From the cell containing the given text, extract its center point as [X, Y] coordinate. 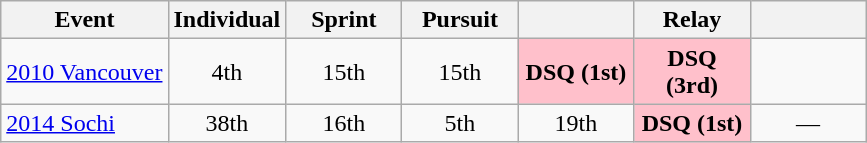
Relay [692, 20]
5th [460, 123]
38th [227, 123]
2014 Sochi [84, 123]
Individual [227, 20]
2010 Vancouver [84, 72]
— [808, 123]
Sprint [344, 20]
19th [576, 123]
Event [84, 20]
4th [227, 72]
DSQ (3rd) [692, 72]
16th [344, 123]
Pursuit [460, 20]
